Capture the cell that displays the provided text and extract its [X, Y] central coordinate. 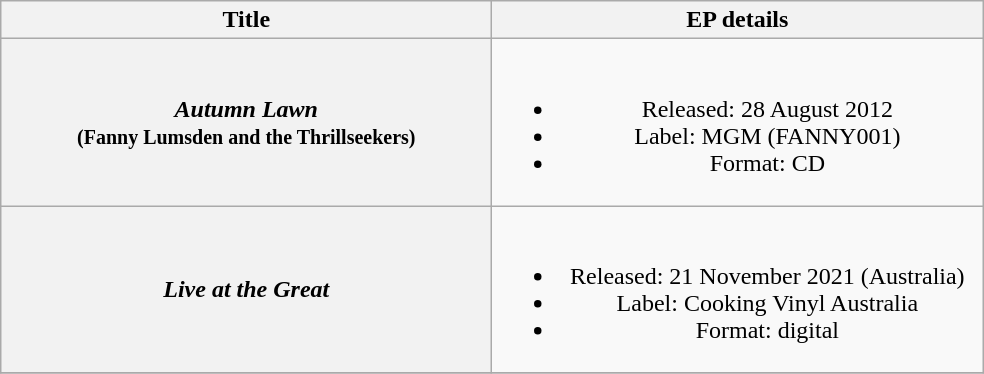
Released: 28 August 2012Label: MGM (FANNY001)Format: CD [738, 122]
Released: 21 November 2021 (Australia)Label: Cooking Vinyl AustraliaFormat: digital [738, 290]
Autumn Lawn (Fanny Lumsden and the Thrillseekers) [246, 122]
EP details [738, 20]
Live at the Great [246, 290]
Title [246, 20]
